For the text-containing cell, return its midpoint in [X, Y] coordinate format. 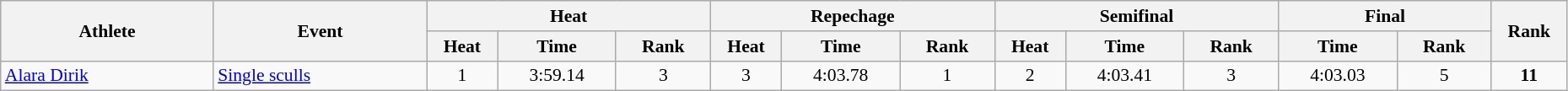
11 [1528, 76]
Athlete [108, 30]
4:03.41 [1124, 76]
4:03.03 [1338, 76]
Final [1385, 16]
3:59.14 [557, 76]
2 [1030, 76]
Single sculls [321, 76]
Event [321, 30]
5 [1444, 76]
4:03.78 [841, 76]
Repechage [852, 16]
Alara Dirik [108, 76]
Semifinal [1137, 16]
